Find where the given text appears and provide that cell's center as (x, y) coordinate. 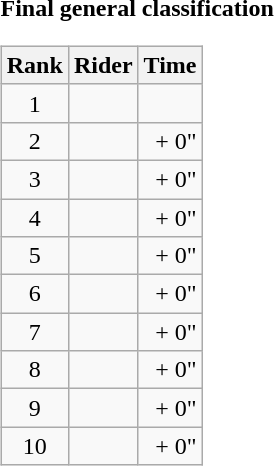
Time (170, 65)
2 (34, 141)
7 (34, 332)
1 (34, 103)
4 (34, 217)
5 (34, 256)
3 (34, 179)
Rider (103, 65)
10 (34, 446)
8 (34, 370)
6 (34, 294)
9 (34, 408)
Rank (34, 65)
